Determine the [X, Y] coordinate at the center of the cell enclosing the given text.  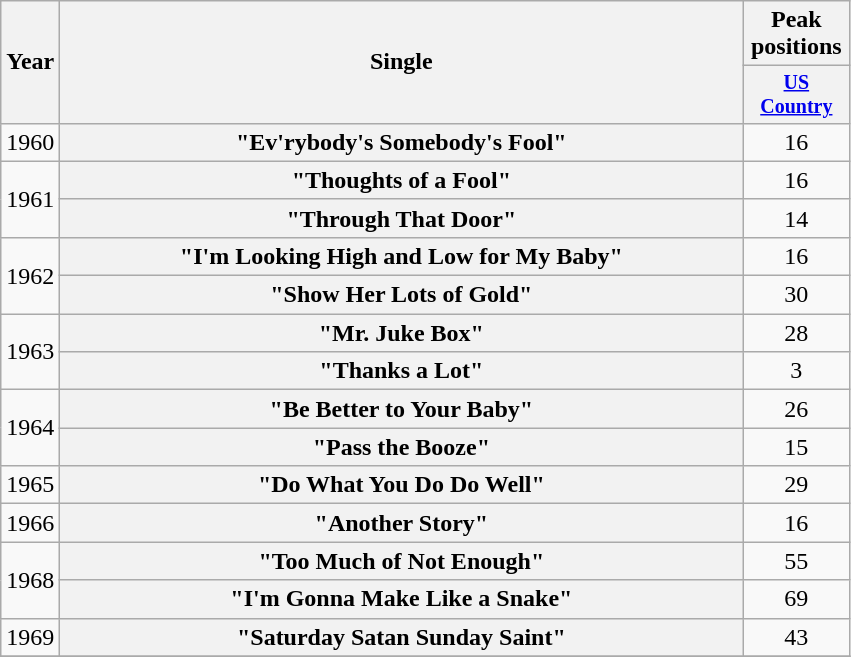
"Be Better to Your Baby" [402, 409]
43 [796, 637]
"Do What You Do Do Well" [402, 485]
1963 [30, 352]
1969 [30, 637]
1964 [30, 428]
US Country [796, 94]
"Mr. Juke Box" [402, 333]
14 [796, 218]
"Pass the Booze" [402, 447]
Year [30, 62]
28 [796, 333]
"Ev'rybody's Somebody's Fool" [402, 142]
"Show Her Lots of Gold" [402, 295]
26 [796, 409]
"Thoughts of a Fool" [402, 180]
69 [796, 599]
"I'm Gonna Make Like a Snake" [402, 599]
30 [796, 295]
1966 [30, 523]
1965 [30, 485]
1960 [30, 142]
"Another Story" [402, 523]
1968 [30, 580]
"I'm Looking High and Low for My Baby" [402, 256]
"Thanks a Lot" [402, 371]
Single [402, 62]
3 [796, 371]
1962 [30, 275]
1961 [30, 199]
Peak positions [796, 34]
"Through That Door" [402, 218]
"Too Much of Not Enough" [402, 561]
29 [796, 485]
55 [796, 561]
"Saturday Satan Sunday Saint" [402, 637]
15 [796, 447]
